Pinpoint the cell where the given text exists, returning its [X, Y] midpoint coordinate. 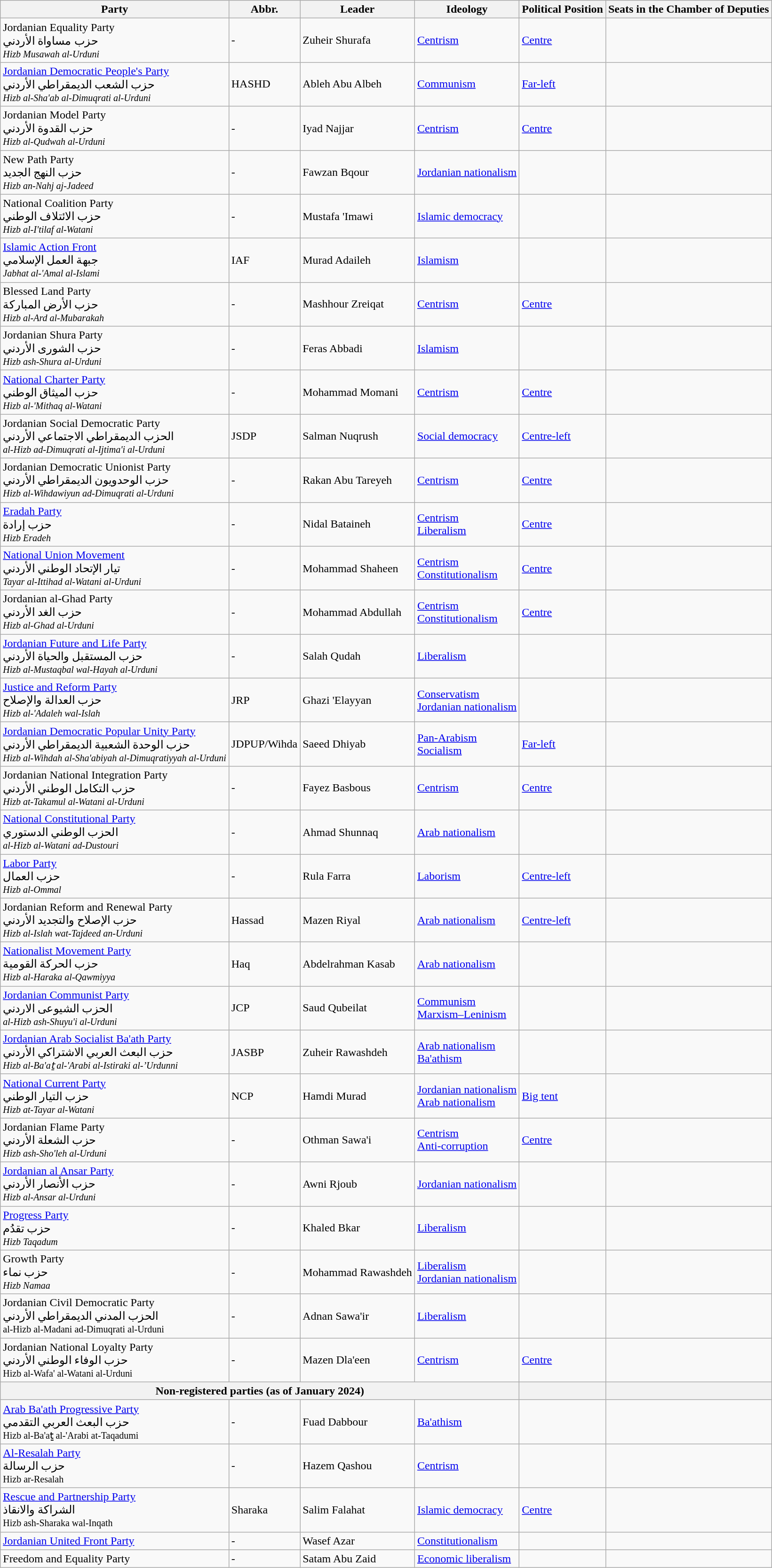
Constitutionalism [467, 1541]
Seats in the Chamber of Deputies [689, 9]
Jordanian Arab Socialist Ba'ath Partyحزب البعث العربي الاشتراكي الأردنيHizb al-Ba'aṯ al-'Arabi al-Istiraki al-’Urdunni [115, 1052]
Khaled Bkar [358, 1228]
Arab Ba'ath Progressive Partyحزب البعث العربي التقدميHizb al-Ba'aṯ al-'Arabi at-Taqadumi [115, 1422]
Mohammad Abdullah [358, 612]
Labor Partyحزب العمالHizb al-Ommal [115, 876]
Rakan Abu Tareyeh [358, 480]
Ideology [467, 9]
Wasef Azar [358, 1541]
Jordanian Social Democratic Partyالحزب الديمقراطي الاجتماعي الأردنيal-Hizb ad-Dimuqrati al-Ijtima'i al-Urduni [115, 436]
Communism [467, 84]
Economic liberalism [467, 1559]
Laborism [467, 876]
Jordanian National Integration Partyحزب التكامل الوطني الأردنيHizb at-Takamul al-Watani al-Urduni [115, 788]
Ableh Abu Albeh [358, 84]
Hazem Qashou [358, 1466]
Jordanian Democratic Popular Unity Partyحزب الوحدة الشعبية الديمقراطي الأردنيHizb al-Wihdah al-Sha'abiyah al-Dimuqratiyyah al-Urduni [115, 744]
Jordanian Future and Life Partyحزب المستقبل والحياة الأردنيHizb al-Mustaqbal wal-Hayah al-Urduni [115, 656]
Jordanian Reform and Renewal Partyحزب الإصلاح والتجديد الأردنيHizb al-Islah wat-Tajdeed an-Urduni [115, 920]
Abbr. [264, 9]
Ahmad Shunnaq [358, 832]
Mustafa 'Imawi [358, 216]
Mazen Dla'een [358, 1360]
Jordanian United Front Party [115, 1541]
Jordanian Democratic Unionist Partyحزب الوحدويون الديمقراطي الأردنيHizb al-Wihdawiyun ad-Dimuqrati al-Urduni [115, 480]
Hamdi Murad [358, 1096]
Jordanian Democratic People's Partyحزب الشعب الديمقراطي الأردنيHizb al-Sha'ab al-Dimuqrati al-Urduni [115, 84]
CentrismAnti-corruption [467, 1140]
Nationalist Movement Partyحزب الحركة القوميةHizb al-Haraka al-Qawmiyya [115, 964]
Jordanian Model Partyحزب القدوة الأردنيHizb al-Qudwah al-Urduni [115, 128]
Freedom and Equality Party [115, 1559]
Jordanian Equality Partyحزب مساواة الأردنيHizb Musawah al-Urduni [115, 40]
Fuad Dabbour [358, 1422]
Ba'athism [467, 1422]
Mohammad Shaheen [358, 568]
Jordanian Flame Partyحزب الشعلة الأردنيHizb ash-Sho'leh al-Urduni [115, 1140]
Feras Abbadi [358, 348]
NCP [264, 1096]
Satam Abu Zaid [358, 1559]
Zuheir Shurafa [358, 40]
Mashhour Zreiqat [358, 304]
Zuheir Rawashdeh [358, 1052]
Social democracy [467, 436]
CommunismMarxism–Leninism [467, 1008]
Jordanian National Loyalty Partyحزب الوفاء الوطني الأردنيHizb al-Wafa' al-Watani al-Urduni [115, 1360]
Big tent [563, 1096]
Mohammad Rawashdeh [358, 1272]
Party [115, 9]
Jordanian al Ansar Partyحزب الأنصار الأردنيHizb al-Ansar al-Urduni [115, 1184]
Saeed Dhiyab [358, 744]
Hassad [264, 920]
JRP [264, 700]
Growth Partyحزب نماءHizb Namaa [115, 1272]
National Charter Partyحزب الميثاق الوطنيHizb al-'Mithaq al-Watani [115, 392]
ConservatismJordanian nationalism [467, 700]
Justice and Reform Partyحزب العدالة والإصلاحHizb al-'Adaleh wal-Islah [115, 700]
Leader [358, 9]
Saud Qubeilat [358, 1008]
Al-Resalah Partyحزب الرسالةHizb ar-Resalah [115, 1466]
Islamic Action Frontجبهة العمل الإسلاميJabhat al-'Amal al-Islami [115, 260]
Iyad Najjar [358, 128]
Arab nationalismBa'athism [467, 1052]
National Coalition Partyحزب الائتلاف الوطنيHizb al-I'tilaf al-Watani [115, 216]
Salah Qudah [358, 656]
Fawzan Bqour [358, 173]
JASBP [264, 1052]
JDPUP/Wihda [264, 744]
Progress Partyحزب تقدُمHizb Taqadum [115, 1228]
Mazen Riyal [358, 920]
Fayez Basbous [358, 788]
National Union Movementتيار الإتحاد الوطني الأردنيTayar al-Ittihad al-Watani al-Urduni [115, 568]
Ghazi 'Elayyan [358, 700]
Murad Adaileh [358, 260]
Mohammad Momani [358, 392]
Jordanian nationalismArab nationalism [467, 1096]
Rula Farra [358, 876]
National Current Partyحزب التيار الوطنيHizb at-Tayar al-Watani [115, 1096]
Non-registered parties (as of January 2024) [260, 1391]
Nidal Bataineh [358, 524]
Jordanian Civil Democratic Partyالحزب المدني الديمقراطي الأردنيal-Hizb al-Madani ad-Dimuqrati al-Urduni [115, 1316]
JSDP [264, 436]
Salman Nuqrush [358, 436]
IAF [264, 260]
National Constitutional Partyالحزب الوطني الدستوريal-Hizb al-Watani ad-Dustouri [115, 832]
New Path Partyحزب النهج الجديدHizb an-Nahj aj-Jadeed [115, 173]
Political Position [563, 9]
Adnan Sawa'ir [358, 1316]
Jordanian Shura Partyحزب الشورى الأردنيHizb ash-Shura al-Urduni [115, 348]
Jordanian al-Ghad Partyحزب الغد الأردنيHizb al-Ghad al-Urduni [115, 612]
Pan-ArabismSocialism [467, 744]
Eradah Partyحزب إرادةHizb Eradeh [115, 524]
HASHD [264, 84]
JCP [264, 1008]
Abdelrahman Kasab [358, 964]
Salim Falahat [358, 1510]
Blessed Land Partyحزب الأرض المباركةHizb al-Ard al-Mubarakah [115, 304]
Sharaka [264, 1510]
LiberalismJordanian nationalism [467, 1272]
Rescue and Partnership Partyالشراكة والانقاذHizb ash-Sharaka wal-Inqath [115, 1510]
CentrismLiberalism [467, 524]
Haq [264, 964]
Othman Sawa'i [358, 1140]
Jordanian Communist Partyالحزب الشیوعی الاردنيal-Hizb ash-Shuyu'i al-Urduni [115, 1008]
Awni Rjoub [358, 1184]
